Scan for the cell matching the given text and deliver its [x, y] coordinate at center. 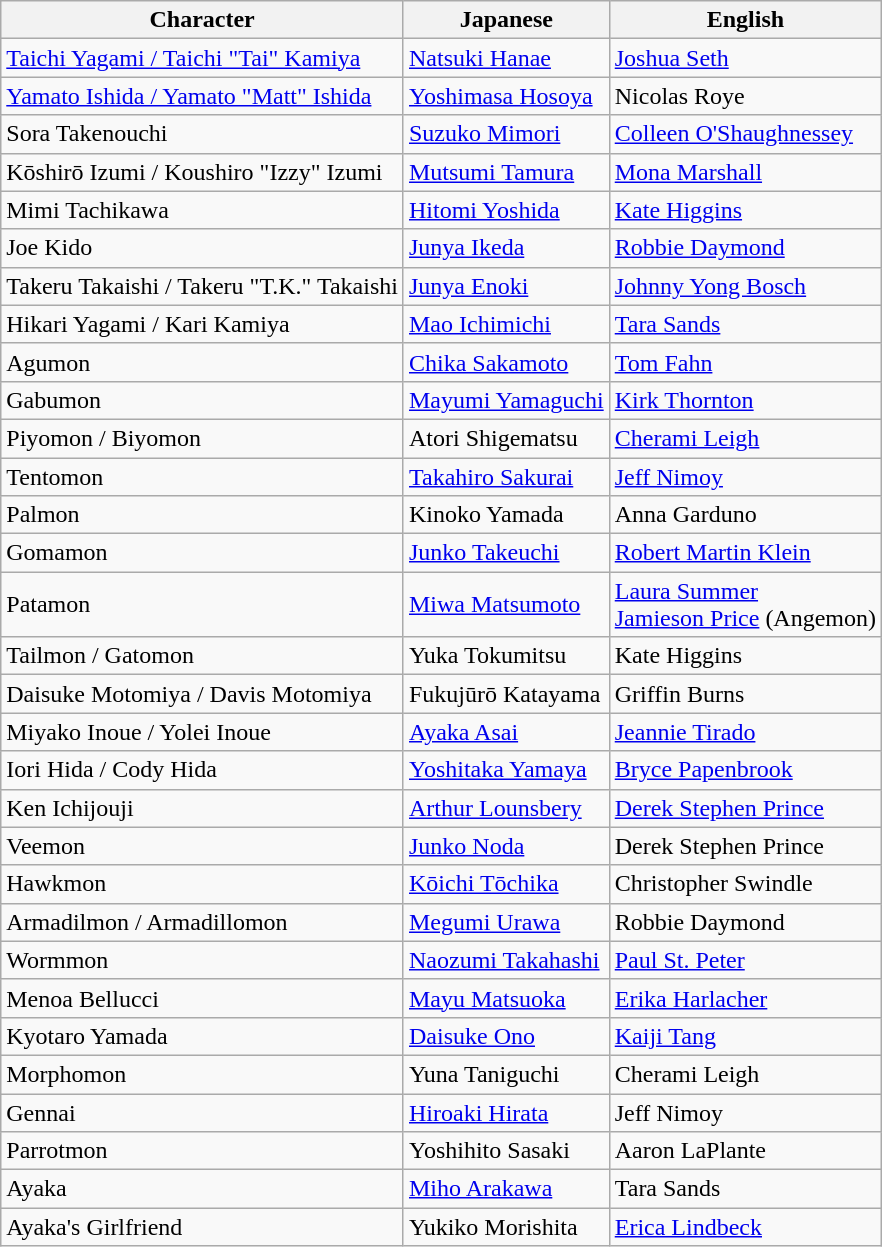
Yuka Tokumitsu [506, 656]
Palmon [202, 515]
Suzuko Mimori [506, 134]
Joshua Seth [745, 58]
Nicolas Roye [745, 96]
Ayaka Asai [506, 732]
Mayumi Yamaguchi [506, 400]
Bryce Papenbrook [745, 770]
Miwa Matsumoto [506, 604]
Yamato Ishida / Yamato "Matt" Ishida [202, 96]
Kinoko Yamada [506, 515]
Hitomi Yoshida [506, 210]
Christopher Swindle [745, 884]
Laura SummerJamieson Price (Angemon) [745, 604]
Atori Shigematsu [506, 438]
Jeannie Tirado [745, 732]
Yukiko Morishita [506, 1227]
Piyomon / Biyomon [202, 438]
Colleen O'Shaughnessey [745, 134]
Tom Fahn [745, 362]
Yuna Taniguchi [506, 1074]
Wormmon [202, 960]
Erica Lindbeck [745, 1227]
Mao Ichimichi [506, 324]
Gabumon [202, 400]
Megumi Urawa [506, 922]
Takeru Takaishi / Takeru "T.K." Takaishi [202, 286]
Griffin Burns [745, 694]
Gomamon [202, 553]
Patamon [202, 604]
Gennai [202, 1113]
Parrotmon [202, 1151]
Tentomon [202, 477]
Anna Garduno [745, 515]
Naozumi Takahashi [506, 960]
Junko Noda [506, 846]
Junya Enoki [506, 286]
Armadilmon / Armadillomon [202, 922]
Mayu Matsuoka [506, 998]
Takahiro Sakurai [506, 477]
Daisuke Ono [506, 1036]
Agumon [202, 362]
Yoshimasa Hosoya [506, 96]
Mutsumi Tamura [506, 172]
Ken Ichijouji [202, 808]
Miho Arakawa [506, 1189]
Character [202, 20]
English [745, 20]
Iori Hida / Cody Hida [202, 770]
Daisuke Motomiya / Davis Motomiya [202, 694]
Kōichi Tōchika [506, 884]
Joe Kido [202, 248]
Veemon [202, 846]
Arthur Lounsbery [506, 808]
Hiroaki Hirata [506, 1113]
Japanese [506, 20]
Kōshirō Izumi / Koushiro "Izzy" Izumi [202, 172]
Yoshitaka Yamaya [506, 770]
Morphomon [202, 1074]
Ayaka's Girlfriend [202, 1227]
Sora Takenouchi [202, 134]
Kyotaro Yamada [202, 1036]
Mimi Tachikawa [202, 210]
Aaron LaPlante [745, 1151]
Kirk Thornton [745, 400]
Taichi Yagami / Taichi "Tai" Kamiya [202, 58]
Junko Takeuchi [506, 553]
Miyako Inoue / Yolei Inoue [202, 732]
Mona Marshall [745, 172]
Tailmon / Gatomon [202, 656]
Chika Sakamoto [506, 362]
Hikari Yagami / Kari Kamiya [202, 324]
Johnny Yong Bosch [745, 286]
Junya Ikeda [506, 248]
Paul St. Peter [745, 960]
Erika Harlacher [745, 998]
Kaiji Tang [745, 1036]
Fukujūrō Katayama [506, 694]
Menoa Bellucci [202, 998]
Natsuki Hanae [506, 58]
Hawkmon [202, 884]
Ayaka [202, 1189]
Yoshihito Sasaki [506, 1151]
Robert Martin Klein [745, 553]
